Return the [X, Y] coordinate for the center point of the cell that contains the specified text.  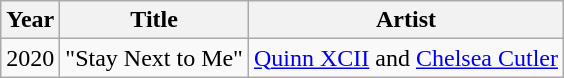
2020 [30, 58]
Year [30, 20]
Quinn XCII and Chelsea Cutler [406, 58]
Title [154, 20]
"Stay Next to Me" [154, 58]
Artist [406, 20]
